Search for the cell housing the specified text and yield its (x, y) center coordinate. 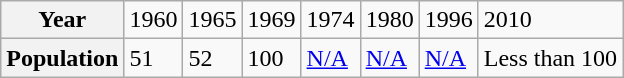
1960 (154, 20)
1974 (330, 20)
Year (62, 20)
51 (154, 58)
2010 (550, 20)
Less than 100 (550, 58)
1969 (272, 20)
100 (272, 58)
Population (62, 58)
1980 (390, 20)
52 (212, 58)
1965 (212, 20)
1996 (448, 20)
